Return (X, Y) of the center of cell containing provided text 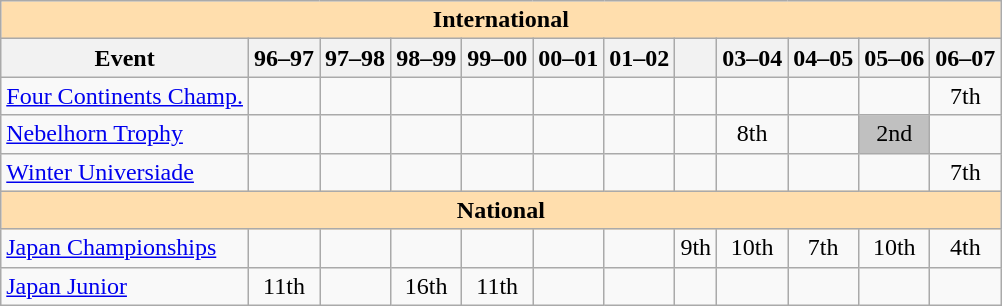
International (501, 20)
00–01 (568, 58)
Winter Universiade (125, 172)
01–02 (640, 58)
4th (966, 248)
04–05 (824, 58)
8th (752, 134)
03–04 (752, 58)
Japan Championships (125, 248)
97–98 (356, 58)
05–06 (894, 58)
98–99 (426, 58)
2nd (894, 134)
Nebelhorn Trophy (125, 134)
06–07 (966, 58)
National (501, 210)
96–97 (284, 58)
Event (125, 58)
9th (696, 248)
Four Continents Champ. (125, 96)
Japan Junior (125, 286)
16th (426, 286)
99–00 (498, 58)
